Extract the (x, y) coordinate from the center of the cell holding the provided text.  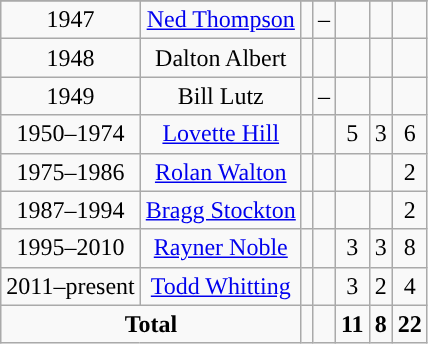
5 (352, 134)
11 (352, 324)
1987–1994 (70, 210)
Rayner Noble (220, 248)
1949 (70, 96)
Todd Whitting (220, 286)
Rolan Walton (220, 172)
Bragg Stockton (220, 210)
2011–present (70, 286)
22 (410, 324)
Lovette Hill (220, 134)
6 (410, 134)
Bill Lutz (220, 96)
1995–2010 (70, 248)
4 (410, 286)
1947 (70, 20)
1948 (70, 58)
Dalton Albert (220, 58)
1950–1974 (70, 134)
Total (152, 324)
Ned Thompson (220, 20)
1975–1986 (70, 172)
